Determine the (X, Y) coordinate at the center of the cell enclosing the given text.  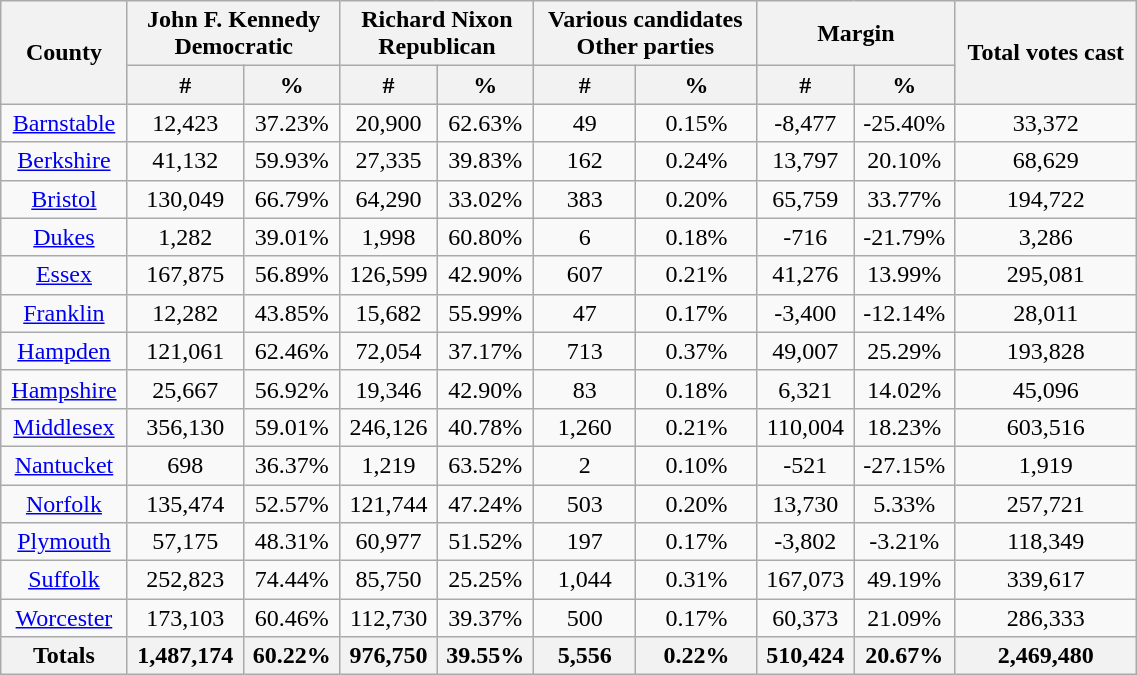
503 (585, 503)
1,044 (585, 580)
13,730 (806, 503)
40.78% (486, 427)
Suffolk (64, 580)
13.99% (904, 275)
-716 (806, 237)
173,103 (185, 618)
1,219 (388, 465)
59.93% (292, 161)
698 (185, 465)
0.37% (696, 351)
60,977 (388, 542)
20.67% (904, 656)
12,282 (185, 313)
167,073 (806, 580)
-8,477 (806, 123)
339,617 (1046, 580)
56.92% (292, 389)
194,722 (1046, 199)
68,629 (1046, 161)
167,875 (185, 275)
33.77% (904, 199)
John F. KennedyDemocratic (234, 34)
20,900 (388, 123)
60,373 (806, 618)
57,175 (185, 542)
37.17% (486, 351)
66.79% (292, 199)
976,750 (388, 656)
510,424 (806, 656)
18.23% (904, 427)
Middlesex (64, 427)
356,130 (185, 427)
47 (585, 313)
252,823 (185, 580)
130,049 (185, 199)
Essex (64, 275)
0.31% (696, 580)
65,759 (806, 199)
2 (585, 465)
25,667 (185, 389)
-25.40% (904, 123)
45,096 (1046, 389)
39.83% (486, 161)
39.37% (486, 618)
51.52% (486, 542)
41,276 (806, 275)
-3,802 (806, 542)
20.10% (904, 161)
85,750 (388, 580)
59.01% (292, 427)
713 (585, 351)
Bristol (64, 199)
162 (585, 161)
1,260 (585, 427)
-12.14% (904, 313)
47.24% (486, 503)
14.02% (904, 389)
286,333 (1046, 618)
118,349 (1046, 542)
-21.79% (904, 237)
1,487,174 (185, 656)
Hampshire (64, 389)
135,474 (185, 503)
Total votes cast (1046, 52)
49,007 (806, 351)
Barnstable (64, 123)
-3.21% (904, 542)
39.55% (486, 656)
Hampden (64, 351)
197 (585, 542)
49 (585, 123)
39.01% (292, 237)
27,335 (388, 161)
0.24% (696, 161)
126,599 (388, 275)
13,797 (806, 161)
63.52% (486, 465)
72,054 (388, 351)
15,682 (388, 313)
110,004 (806, 427)
295,081 (1046, 275)
1,919 (1046, 465)
64,290 (388, 199)
Plymouth (64, 542)
5.33% (904, 503)
Worcester (64, 618)
19,346 (388, 389)
43.85% (292, 313)
62.46% (292, 351)
193,828 (1046, 351)
37.23% (292, 123)
County (64, 52)
60.80% (486, 237)
0.22% (696, 656)
603,516 (1046, 427)
55.99% (486, 313)
1,282 (185, 237)
1,998 (388, 237)
383 (585, 199)
74.44% (292, 580)
3,286 (1046, 237)
62.63% (486, 123)
Dukes (64, 237)
112,730 (388, 618)
60.22% (292, 656)
25.29% (904, 351)
257,721 (1046, 503)
41,132 (185, 161)
33.02% (486, 199)
Franklin (64, 313)
49.19% (904, 580)
0.10% (696, 465)
0.15% (696, 123)
60.46% (292, 618)
2,469,480 (1046, 656)
28,011 (1046, 313)
56.89% (292, 275)
Various candidatesOther parties (646, 34)
21.09% (904, 618)
607 (585, 275)
Totals (64, 656)
5,556 (585, 656)
6 (585, 237)
-521 (806, 465)
52.57% (292, 503)
36.37% (292, 465)
Berkshire (64, 161)
121,061 (185, 351)
6,321 (806, 389)
12,423 (185, 123)
Nantucket (64, 465)
500 (585, 618)
83 (585, 389)
246,126 (388, 427)
121,744 (388, 503)
-27.15% (904, 465)
25.25% (486, 580)
Richard NixonRepublican (437, 34)
33,372 (1046, 123)
-3,400 (806, 313)
48.31% (292, 542)
Norfolk (64, 503)
Margin (856, 34)
